Extract the (x, y) coordinate from the center of the cell holding the provided text.  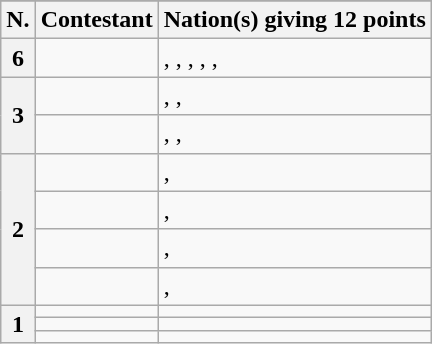
1 (18, 324)
, , , , , (294, 58)
6 (18, 58)
N. (18, 20)
3 (18, 115)
2 (18, 229)
Nation(s) giving 12 points (294, 20)
Contestant (96, 20)
